Extract the [x, y] coordinate from the center of the cell holding the provided text.  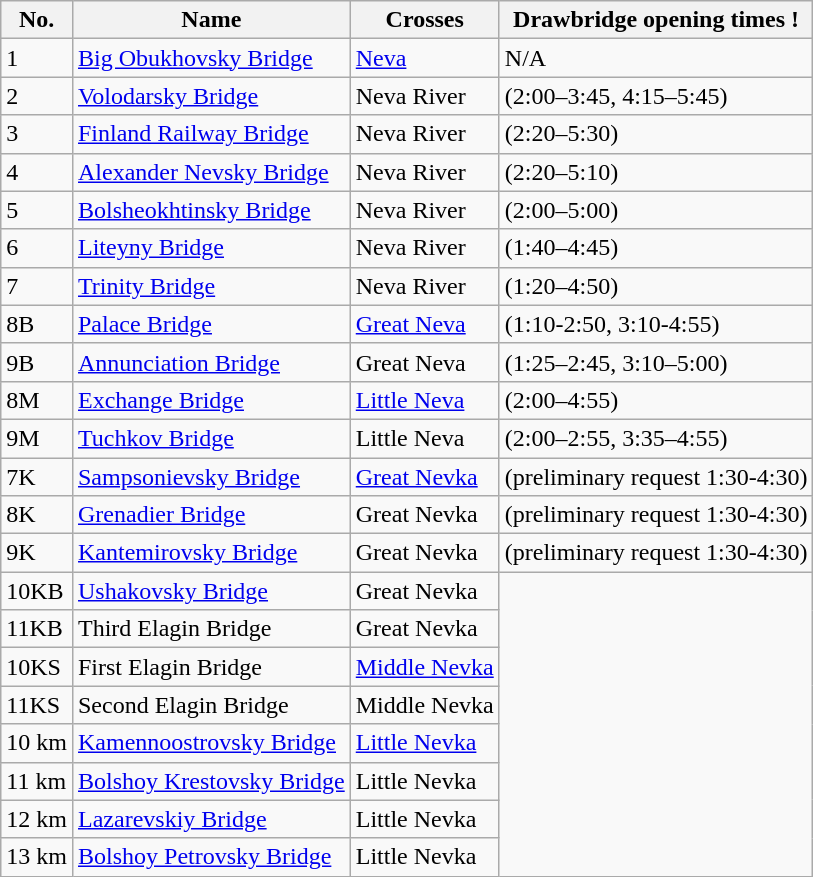
Drawbridge opening times ! [656, 20]
(1:20–4:50) [656, 286]
6 [37, 248]
(2:00–2:55, 3:35–4:55) [656, 438]
9K [37, 553]
Big Obukhovsky Bridge [211, 58]
11KS [37, 705]
Finland Railway Bridge [211, 134]
(1:25–2:45, 3:10–5:00) [656, 362]
First Elagin Bridge [211, 667]
5 [37, 210]
7K [37, 477]
Third Elagin Bridge [211, 629]
Ushakovsky Bridge [211, 591]
8M [37, 400]
3 [37, 134]
Sampsonievsky Bridge [211, 477]
Kantemirovsky Bridge [211, 553]
9B [37, 362]
Bolsheokhtinsky Bridge [211, 210]
1 [37, 58]
10KS [37, 667]
(2:00–5:00) [656, 210]
(2:00–4:55) [656, 400]
Alexander Nevsky Bridge [211, 172]
9M [37, 438]
Neva [424, 58]
Palace Bridge [211, 324]
(2:20–5:30) [656, 134]
Second Elagin Bridge [211, 705]
2 [37, 96]
Bolshoy Krestovsky Bridge [211, 781]
Tuchkov Bridge [211, 438]
Grenadier Bridge [211, 515]
10 km [37, 743]
Liteyny Bridge [211, 248]
13 km [37, 857]
11 km [37, 781]
Crosses [424, 20]
N/A [656, 58]
(2:00–3:45, 4:15–5:45) [656, 96]
(2:20–5:10) [656, 172]
Bolshoy Petrovsky Bridge [211, 857]
8K [37, 515]
Trinity Bridge [211, 286]
12 km [37, 819]
8B [37, 324]
Exchange Bridge [211, 400]
Kamennoostrovsky Bridge [211, 743]
Annunciation Bridge [211, 362]
7 [37, 286]
4 [37, 172]
Lazarevskiy Bridge [211, 819]
Volodarsky Bridge [211, 96]
(1:40–4:45) [656, 248]
11KB [37, 629]
Name [211, 20]
(1:10-2:50, 3:10-4:55) [656, 324]
10KB [37, 591]
No. [37, 20]
